Locate the cell with the specified text and output its [X, Y] center coordinate. 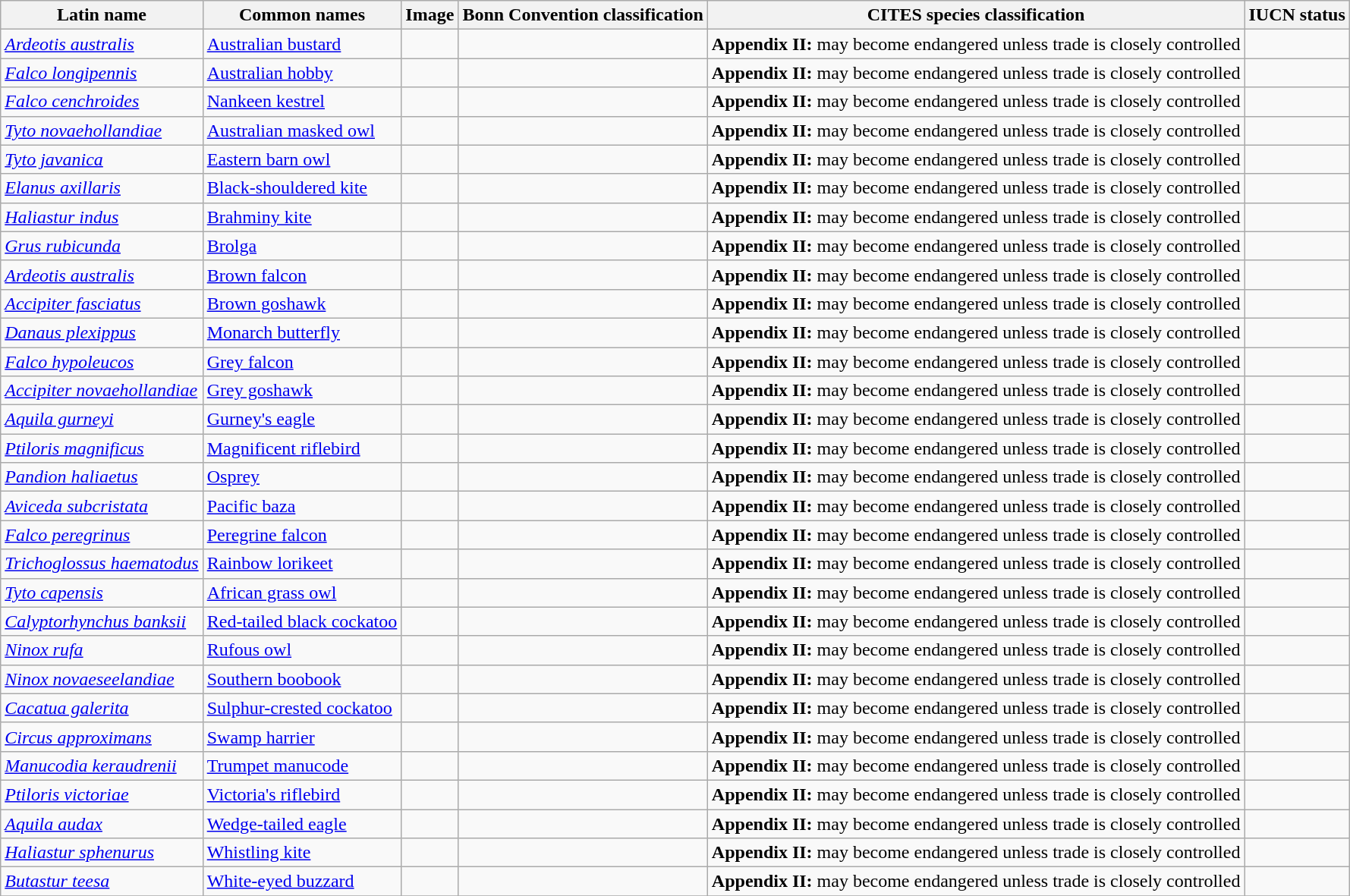
Rufous owl [302, 650]
Brown falcon [302, 275]
Calyptorhynchus banksii [102, 621]
Trumpet manucode [302, 766]
Ptiloris victoriae [102, 794]
Magnificent riflebird [302, 448]
Falco longipennis [102, 73]
Falco cenchroides [102, 102]
Accipiter fasciatus [102, 303]
Aquila gurneyi [102, 420]
Grey goshawk [302, 391]
Whistling kite [302, 853]
Sulphur-crested cockatoo [302, 708]
White-eyed buzzard [302, 882]
Tyto novaehollandiae [102, 130]
Brolga [302, 246]
Pandion haliaetus [102, 477]
Swamp harrier [302, 737]
Haliastur sphenurus [102, 853]
Brahminy kite [302, 217]
Southern boobook [302, 679]
Danaus plexippus [102, 332]
Falco peregrinus [102, 535]
African grass owl [302, 593]
Haliastur indus [102, 217]
Rainbow lorikeet [302, 564]
Pacific baza [302, 506]
Australian bustard [302, 44]
Gurney's eagle [302, 420]
Butastur teesa [102, 882]
Ninox rufa [102, 650]
Eastern barn owl [302, 159]
Accipiter novaehollandiae [102, 391]
Bonn Convention classification [583, 15]
Image [430, 15]
Ptiloris magnificus [102, 448]
Monarch butterfly [302, 332]
CITES species classification [976, 15]
Trichoglossus haematodus [102, 564]
Common names [302, 15]
Peregrine falcon [302, 535]
Grus rubicunda [102, 246]
Black-shouldered kite [302, 188]
Australian hobby [302, 73]
IUCN status [1297, 15]
Grey falcon [302, 362]
Osprey [302, 477]
Aquila audax [102, 823]
Tyto javanica [102, 159]
Brown goshawk [302, 303]
Australian masked owl [302, 130]
Circus approximans [102, 737]
Ninox novaeseelandiae [102, 679]
Aviceda subcristata [102, 506]
Tyto capensis [102, 593]
Nankeen kestrel [302, 102]
Cacatua galerita [102, 708]
Red-tailed black cockatoo [302, 621]
Latin name [102, 15]
Falco hypoleucos [102, 362]
Manucodia keraudrenii [102, 766]
Wedge-tailed eagle [302, 823]
Elanus axillaris [102, 188]
Victoria's riflebird [302, 794]
